Return [X, Y] of the center of cell containing provided text 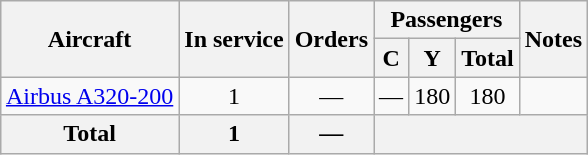
C [392, 58]
Orders [331, 39]
Passengers [447, 20]
Notes [553, 39]
Aircraft [89, 39]
Y [432, 58]
In service [234, 39]
Airbus A320-200 [89, 96]
